Output the [X, Y] coordinate of the center of the cell containing the given text.  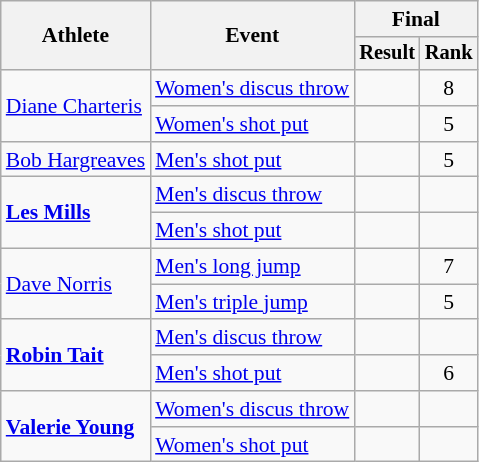
Men's triple jump [252, 302]
8 [449, 88]
Result [387, 54]
Athlete [76, 36]
Diane Charteris [76, 106]
Final [416, 19]
Rank [449, 54]
Robin Tait [76, 356]
Women's shot put [252, 124]
Valerie Young [76, 426]
Men's long jump [252, 267]
7 [449, 267]
Bob Hargreaves [76, 160]
6 [449, 373]
Les Mills [76, 212]
Event [252, 36]
Dave Norris [76, 284]
